Locate the cell with the specified text and output its (X, Y) center coordinate. 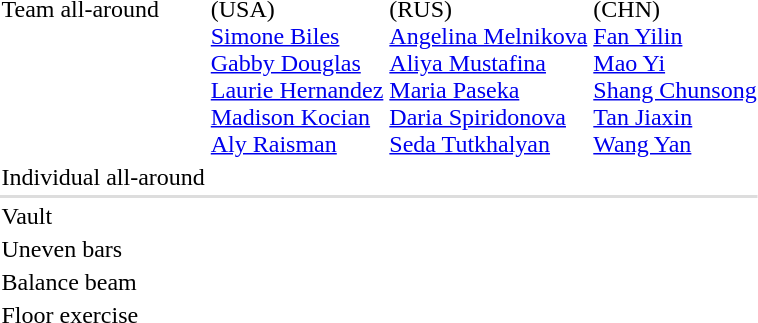
Vault (103, 216)
Balance beam (103, 282)
Individual all-around (103, 177)
Uneven bars (103, 249)
